Locate the cell with the specified text and output its [x, y] center coordinate. 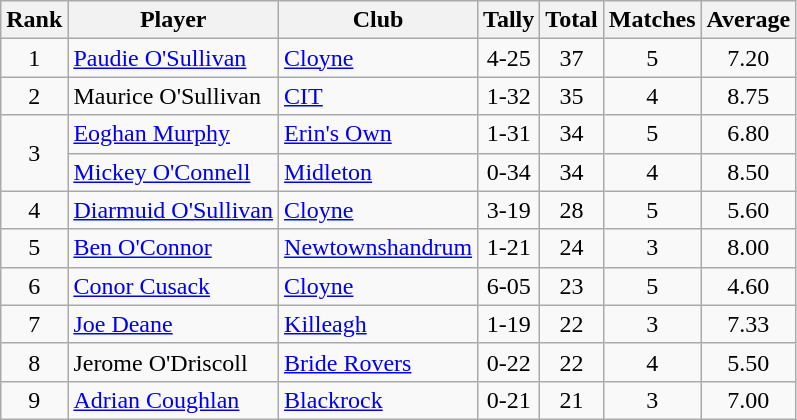
Total [572, 20]
Bride Rovers [378, 362]
Killeagh [378, 324]
Matches [652, 20]
Joe Deane [174, 324]
21 [572, 400]
Erin's Own [378, 134]
Maurice O'Sullivan [174, 96]
Average [748, 20]
8 [34, 362]
1-32 [509, 96]
3-19 [509, 210]
Tally [509, 20]
1-21 [509, 248]
28 [572, 210]
0-21 [509, 400]
8.75 [748, 96]
Rank [34, 20]
Ben O'Connor [174, 248]
6 [34, 286]
7 [34, 324]
Adrian Coughlan [174, 400]
7.20 [748, 58]
8.00 [748, 248]
Club [378, 20]
7.00 [748, 400]
0-22 [509, 362]
Diarmuid O'Sullivan [174, 210]
23 [572, 286]
Conor Cusack [174, 286]
6.80 [748, 134]
CIT [378, 96]
5.60 [748, 210]
Paudie O'Sullivan [174, 58]
Eoghan Murphy [174, 134]
1-31 [509, 134]
Player [174, 20]
5.50 [748, 362]
7.33 [748, 324]
Midleton [378, 172]
Newtownshandrum [378, 248]
2 [34, 96]
Blackrock [378, 400]
9 [34, 400]
Jerome O'Driscoll [174, 362]
6-05 [509, 286]
4.60 [748, 286]
37 [572, 58]
0-34 [509, 172]
4-25 [509, 58]
24 [572, 248]
35 [572, 96]
1 [34, 58]
8.50 [748, 172]
Mickey O'Connell [174, 172]
1-19 [509, 324]
